Return (x, y) of the center of cell containing provided text 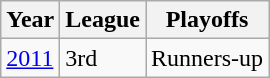
Runners-up (208, 58)
3rd (103, 58)
Playoffs (208, 20)
2011 (30, 58)
Year (30, 20)
League (103, 20)
